Identify which cell holds the provided text, then report its (X, Y) central coordinate. 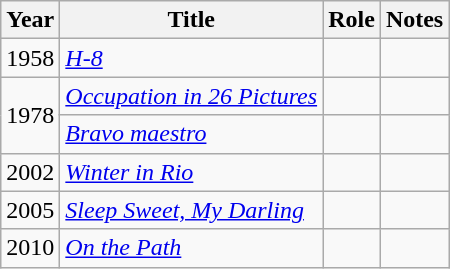
2010 (30, 248)
Title (192, 20)
1958 (30, 58)
Role (352, 20)
Winter in Rio (192, 172)
1978 (30, 115)
Bravo maestro (192, 134)
Occupation in 26 Pictures (192, 96)
Notes (414, 20)
H-8 (192, 58)
2002 (30, 172)
2005 (30, 210)
Sleep Sweet, My Darling (192, 210)
Year (30, 20)
On the Path (192, 248)
